Return [X, Y] of the center of cell containing provided text 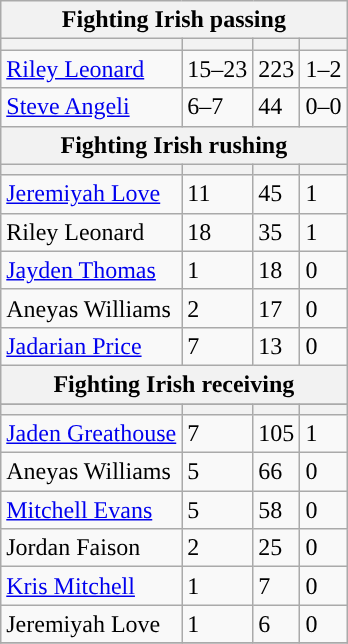
17 [276, 308]
44 [276, 107]
15–23 [218, 69]
0–0 [324, 107]
35 [276, 232]
25 [276, 548]
58 [276, 510]
6 [276, 624]
Kris Mitchell [92, 586]
45 [276, 194]
11 [218, 194]
Fighting Irish receiving [174, 384]
66 [276, 472]
Jadarian Price [92, 346]
105 [276, 434]
Fighting Irish rushing [174, 145]
223 [276, 69]
Steve Angeli [92, 107]
Jordan Faison [92, 548]
13 [276, 346]
Fighting Irish passing [174, 20]
1–2 [324, 69]
Jayden Thomas [92, 270]
Jaden Greathouse [92, 434]
Mitchell Evans [92, 510]
6–7 [218, 107]
